Identify which cell holds the provided text, then report its (X, Y) central coordinate. 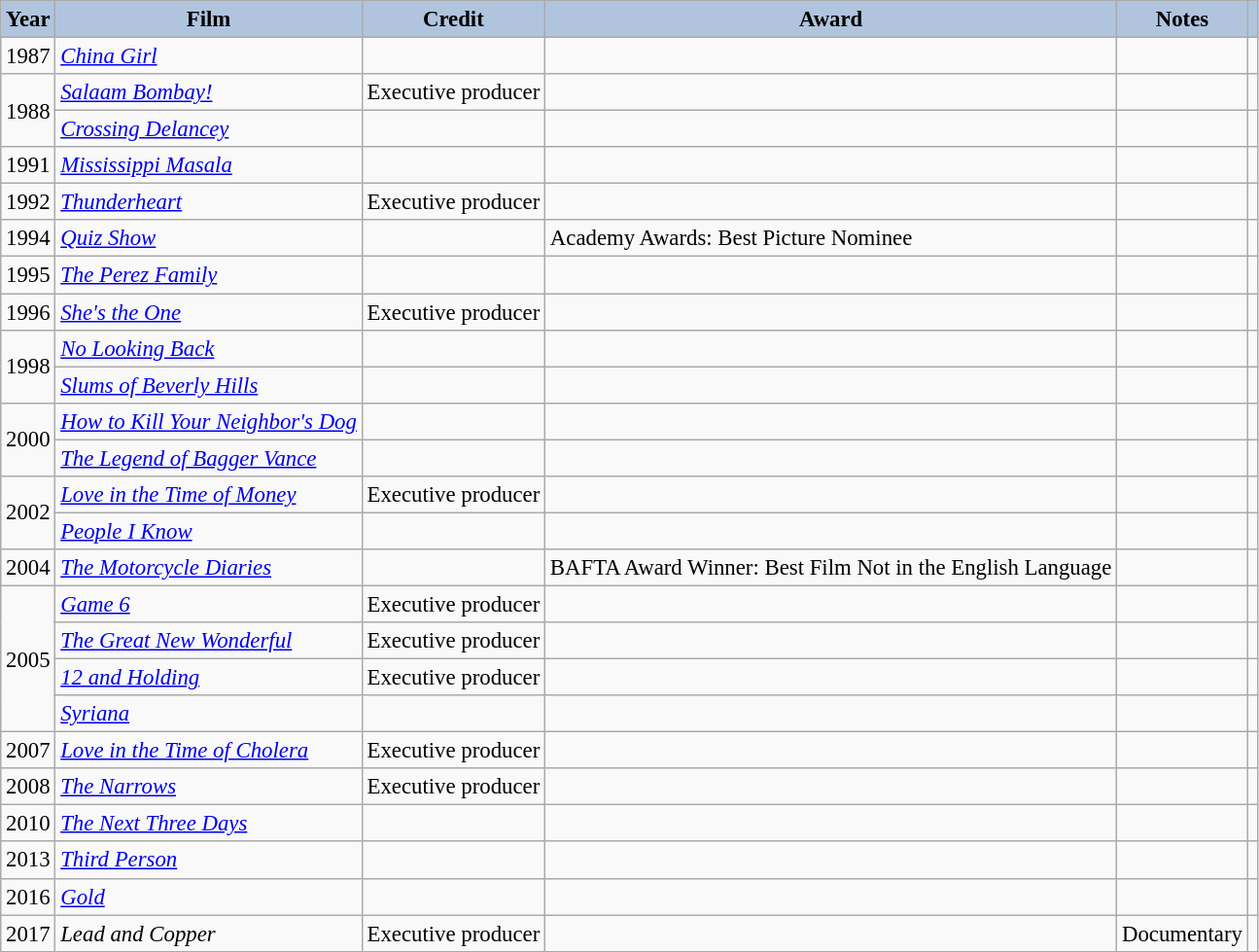
The Perez Family (208, 275)
Love in the Time of Cholera (208, 751)
Slums of Beverly Hills (208, 385)
1994 (28, 238)
2000 (28, 440)
1991 (28, 165)
Mississippi Masala (208, 165)
Third Person (208, 861)
2008 (28, 787)
Thunderheart (208, 202)
2005 (28, 658)
People I Know (208, 531)
BAFTA Award Winner: Best Film Not in the English Language (831, 568)
Credit (453, 19)
Gold (208, 897)
China Girl (208, 56)
2013 (28, 861)
Love in the Time of Money (208, 495)
The Legend of Bagger Vance (208, 458)
2004 (28, 568)
1995 (28, 275)
Crossing Delancey (208, 129)
Lead and Copper (208, 934)
12 and Holding (208, 678)
1998 (28, 366)
Syriana (208, 714)
The Motorcycle Diaries (208, 568)
The Great New Wonderful (208, 641)
2010 (28, 824)
1988 (28, 111)
1987 (28, 56)
1996 (28, 312)
The Next Three Days (208, 824)
2016 (28, 897)
Game 6 (208, 604)
How to Kill Your Neighbor's Dog (208, 421)
She's the One (208, 312)
No Looking Back (208, 348)
Award (831, 19)
Notes (1182, 19)
Documentary (1182, 934)
Quiz Show (208, 238)
Academy Awards: Best Picture Nominee (831, 238)
2017 (28, 934)
Year (28, 19)
Salaam Bombay! (208, 92)
1992 (28, 202)
2002 (28, 513)
Film (208, 19)
The Narrows (208, 787)
2007 (28, 751)
